For the text-containing cell, return its midpoint in [X, Y] coordinate format. 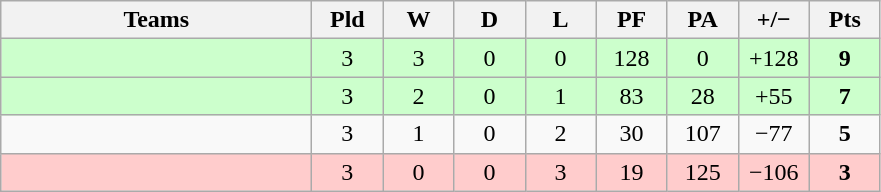
W [418, 20]
107 [702, 134]
Pld [348, 20]
+55 [774, 96]
83 [632, 96]
9 [844, 58]
5 [844, 134]
30 [632, 134]
+/− [774, 20]
125 [702, 172]
19 [632, 172]
PA [702, 20]
7 [844, 96]
−106 [774, 172]
128 [632, 58]
−77 [774, 134]
Pts [844, 20]
L [560, 20]
+128 [774, 58]
D [490, 20]
PF [632, 20]
28 [702, 96]
Teams [156, 20]
